Scan for the cell matching the given text and deliver its (x, y) coordinate at center. 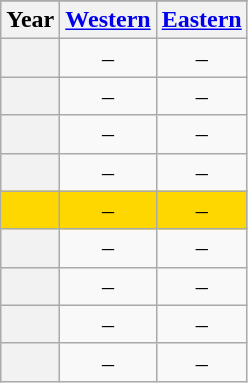
Western (108, 20)
Eastern (202, 20)
Year (30, 20)
